Capture the cell that displays the provided text and extract its [x, y] central coordinate. 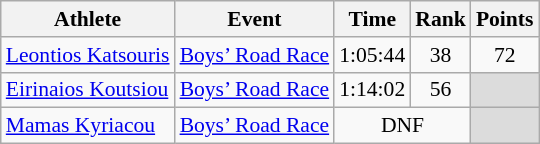
Mamas Kyriacou [88, 126]
Leontios Katsouris [88, 55]
DNF [402, 126]
1:05:44 [372, 55]
Eirinaios Koutsiou [88, 90]
56 [440, 90]
Time [372, 19]
Rank [440, 19]
38 [440, 55]
1:14:02 [372, 90]
Athlete [88, 19]
Points [505, 19]
Event [255, 19]
72 [505, 55]
